Capture the cell that displays the provided text and extract its (X, Y) central coordinate. 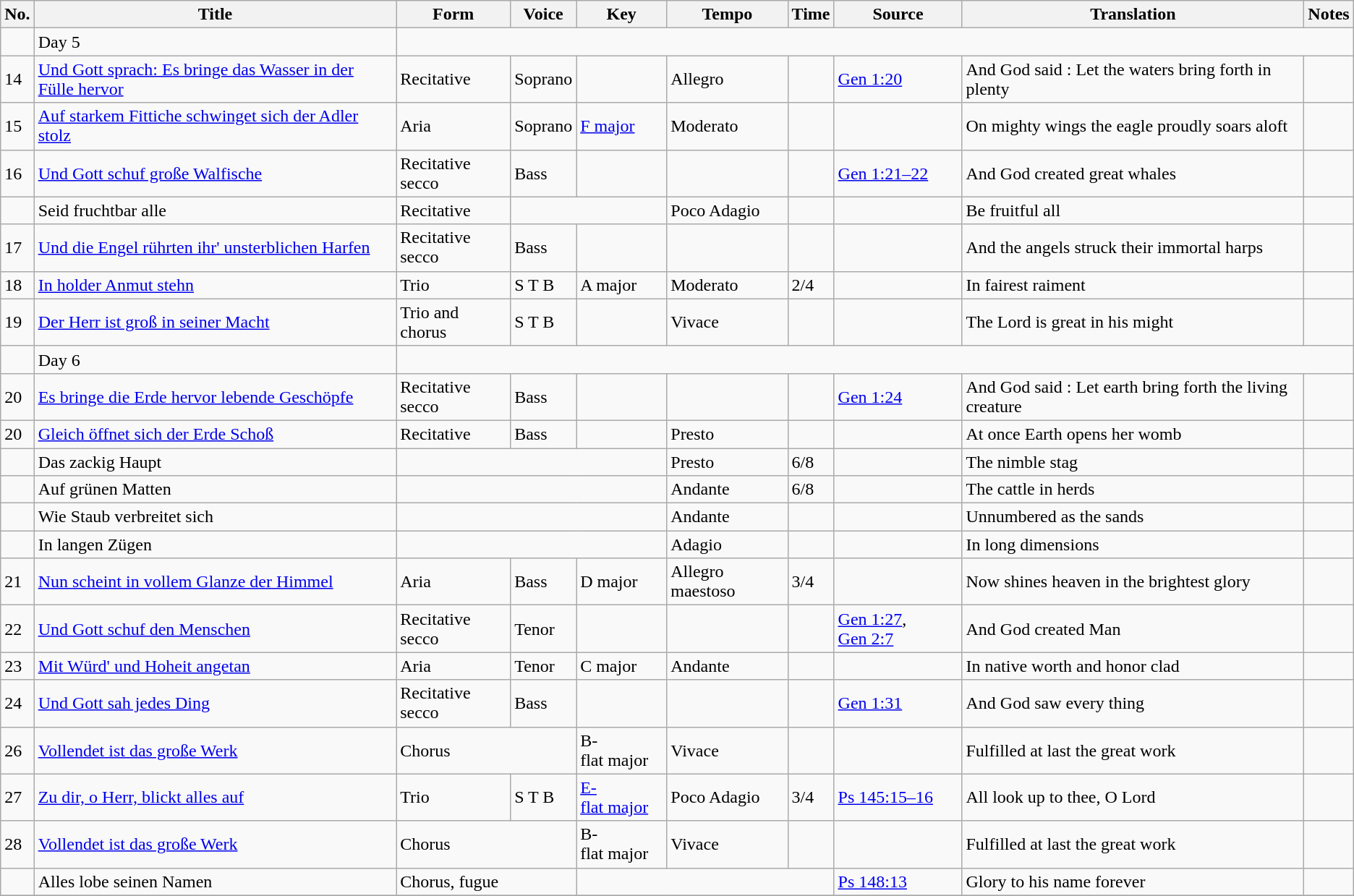
Glory to his name forever (1133, 882)
All look up to thee, O Lord (1133, 797)
21 (17, 581)
Now shines heaven in the brightest glory (1133, 581)
Trio and chorus (454, 323)
27 (17, 797)
Day 5 (216, 42)
Auf grünen Matten (216, 490)
The Lord is great in his might (1133, 323)
F major (622, 126)
Time (811, 14)
Wie Staub verbreitet sich (216, 517)
Chorus, fugue (486, 882)
Day 6 (216, 359)
C major (622, 666)
18 (17, 285)
Gen 1:21–22 (898, 174)
Das zackig Haupt (216, 462)
In holder Anmut stehn (216, 285)
Und die Engel rührten ihr' unsterblichen Harfen (216, 247)
The nimble stag (1133, 462)
Source (898, 14)
Gen 1:31 (898, 703)
Und Gott sprach: Es bringe das Wasser in der Fülle hervor (216, 80)
Und Gott sah jedes Ding (216, 703)
Zu dir, o Herr, blickt alles auf (216, 797)
Gen 1:24 (898, 396)
Mit Würd' und Hoheit angetan (216, 666)
23 (17, 666)
14 (17, 80)
Der Herr ist groß in seiner Macht (216, 323)
E-flat major (622, 797)
2/4 (811, 285)
Und Gott schuf den Menschen (216, 629)
Und Gott schuf große Walfische (216, 174)
17 (17, 247)
Gen 1:27, Gen 2:7 (898, 629)
Form (454, 14)
At once Earth opens her womb (1133, 434)
Voice (544, 14)
In native worth and honor clad (1133, 666)
A major (622, 285)
And God created great whales (1133, 174)
22 (17, 629)
16 (17, 174)
Ps 145:15–16 (898, 797)
24 (17, 703)
No. (17, 14)
Unnumbered as the sands (1133, 517)
28 (17, 845)
And God said : Let earth bring forth the living creature (1133, 396)
19 (17, 323)
Alles lobe seinen Namen (216, 882)
Gleich öffnet sich der Erde Schoß (216, 434)
And God created Man (1133, 629)
15 (17, 126)
In langen Zügen (216, 545)
Notes (1329, 14)
Ps 148:13 (898, 882)
Be fruitful all (1133, 210)
Key (622, 14)
Adagio (728, 545)
Translation (1133, 14)
Allegro (728, 80)
Es bringe die Erde hervor lebende Geschöpfe (216, 396)
Tempo (728, 14)
And God saw every thing (1133, 703)
In long dimensions (1133, 545)
Nun scheint in vollem Glanze der Himmel (216, 581)
Allegro maestoso (728, 581)
Gen 1:20 (898, 80)
D major (622, 581)
And the angels struck their immortal harps (1133, 247)
In fairest raiment (1133, 285)
On mighty wings the eagle proudly soars aloft (1133, 126)
Title (216, 14)
The cattle in herds (1133, 490)
Auf starkem Fittiche schwinget sich der Adler stolz (216, 126)
26 (17, 751)
Seid fruchtbar alle (216, 210)
And God said : Let the waters bring forth in plenty (1133, 80)
